Return [X, Y] of the center of cell containing provided text 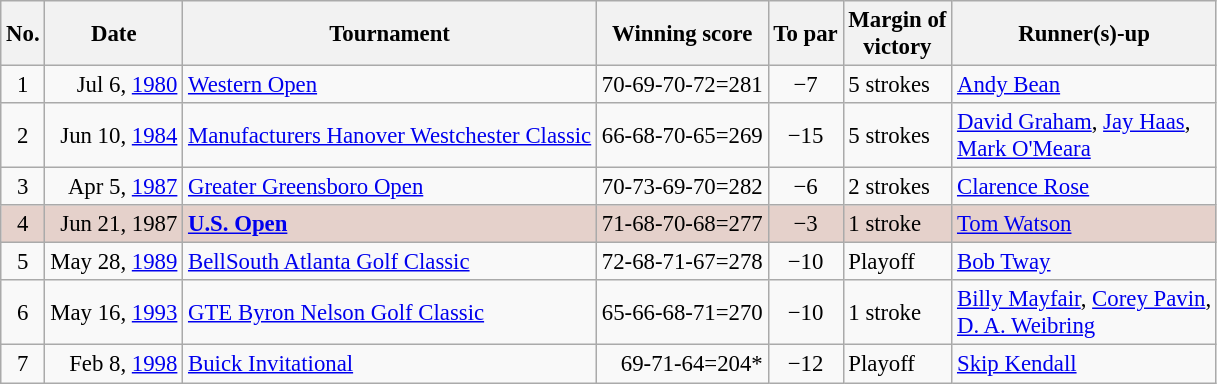
Clarence Rose [1084, 187]
Buick Invitational [390, 364]
7 [23, 364]
To par [806, 34]
Winning score [683, 34]
BellSouth Atlanta Golf Classic [390, 262]
GTE Byron Nelson Golf Classic [390, 312]
−15 [806, 136]
1 [23, 85]
David Graham, Jay Haas, Mark O'Meara [1084, 136]
70-73-69-70=282 [683, 187]
3 [23, 187]
−7 [806, 85]
2 strokes [898, 187]
4 [23, 224]
Jul 6, 1980 [114, 85]
Manufacturers Hanover Westchester Classic [390, 136]
Feb 8, 1998 [114, 364]
Margin ofvictory [898, 34]
66-68-70-65=269 [683, 136]
Andy Bean [1084, 85]
Greater Greensboro Open [390, 187]
Western Open [390, 85]
Tom Watson [1084, 224]
65-66-68-71=270 [683, 312]
Jun 21, 1987 [114, 224]
Billy Mayfair, Corey Pavin, D. A. Weibring [1084, 312]
No. [23, 34]
6 [23, 312]
2 [23, 136]
−6 [806, 187]
U.S. Open [390, 224]
71-68-70-68=277 [683, 224]
Jun 10, 1984 [114, 136]
May 16, 1993 [114, 312]
5 [23, 262]
70-69-70-72=281 [683, 85]
May 28, 1989 [114, 262]
Runner(s)-up [1084, 34]
72-68-71-67=278 [683, 262]
Bob Tway [1084, 262]
Date [114, 34]
−3 [806, 224]
−12 [806, 364]
Tournament [390, 34]
Apr 5, 1987 [114, 187]
69-71-64=204* [683, 364]
Skip Kendall [1084, 364]
